Find where the given text appears and provide that cell's center as (X, Y) coordinate. 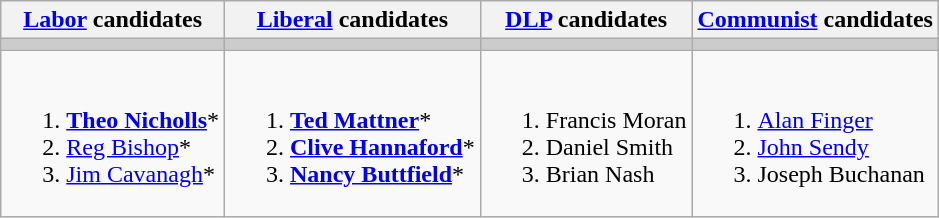
Ted Mattner*Clive Hannaford*Nancy Buttfield* (353, 134)
Communist candidates (815, 20)
Labor candidates (113, 20)
DLP candidates (586, 20)
Francis MoranDaniel SmithBrian Nash (586, 134)
Theo Nicholls*Reg Bishop*Jim Cavanagh* (113, 134)
Alan FingerJohn SendyJoseph Buchanan (815, 134)
Liberal candidates (353, 20)
